Provide the [X, Y] coordinate of the cell's center where the given text is located.  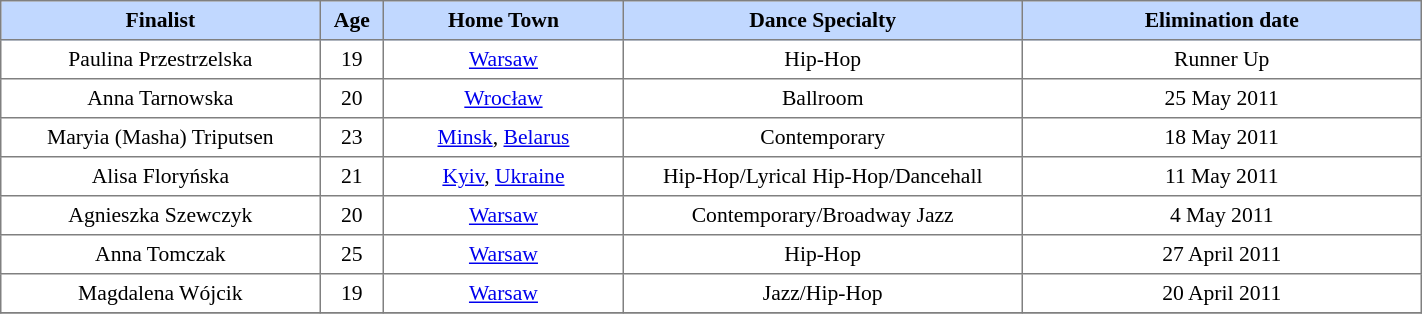
Paulina Przestrzelska [160, 60]
Minsk, Belarus [504, 138]
Wrocław [504, 98]
Agnieszka Szewczyk [160, 216]
Anna Tomczak [160, 254]
Home Town [504, 20]
Hip-Hop/Lyrical Hip-Hop/Dancehall [822, 176]
Contemporary/Broadway Jazz [822, 216]
25 [352, 254]
11 May 2011 [1222, 176]
Jazz/Hip-Hop [822, 294]
4 May 2011 [1222, 216]
Dance Specialty [822, 20]
Runner Up [1222, 60]
Elimination date [1222, 20]
25 May 2011 [1222, 98]
Maryia (Masha) Triputsen [160, 138]
27 April 2011 [1222, 254]
Kyiv, Ukraine [504, 176]
Alisa Floryńska [160, 176]
Contemporary [822, 138]
Ballroom [822, 98]
Age [352, 20]
Finalist [160, 20]
23 [352, 138]
Anna Tarnowska [160, 98]
21 [352, 176]
Magdalena Wójcik [160, 294]
18 May 2011 [1222, 138]
20 April 2011 [1222, 294]
